Find where the given text appears and provide that cell's center as [X, Y] coordinate. 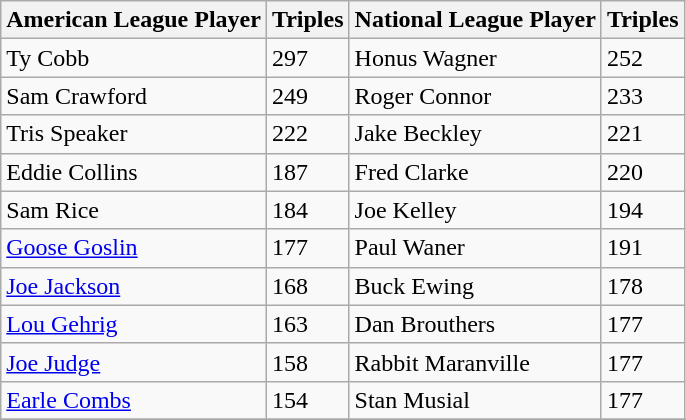
154 [308, 400]
249 [308, 96]
222 [308, 134]
178 [642, 286]
Tris Speaker [134, 134]
Earle Combs [134, 400]
Goose Goslin [134, 248]
297 [308, 58]
Fred Clarke [475, 172]
Honus Wagner [475, 58]
220 [642, 172]
168 [308, 286]
Lou Gehrig [134, 324]
233 [642, 96]
163 [308, 324]
Roger Connor [475, 96]
Sam Crawford [134, 96]
Stan Musial [475, 400]
Dan Brouthers [475, 324]
Rabbit Maranville [475, 362]
191 [642, 248]
Buck Ewing [475, 286]
Eddie Collins [134, 172]
Paul Waner [475, 248]
Ty Cobb [134, 58]
158 [308, 362]
Joe Judge [134, 362]
Joe Kelley [475, 210]
Joe Jackson [134, 286]
National League Player [475, 20]
194 [642, 210]
221 [642, 134]
Sam Rice [134, 210]
187 [308, 172]
Jake Beckley [475, 134]
252 [642, 58]
American League Player [134, 20]
184 [308, 210]
